Identify which cell holds the provided text, then report its (x, y) central coordinate. 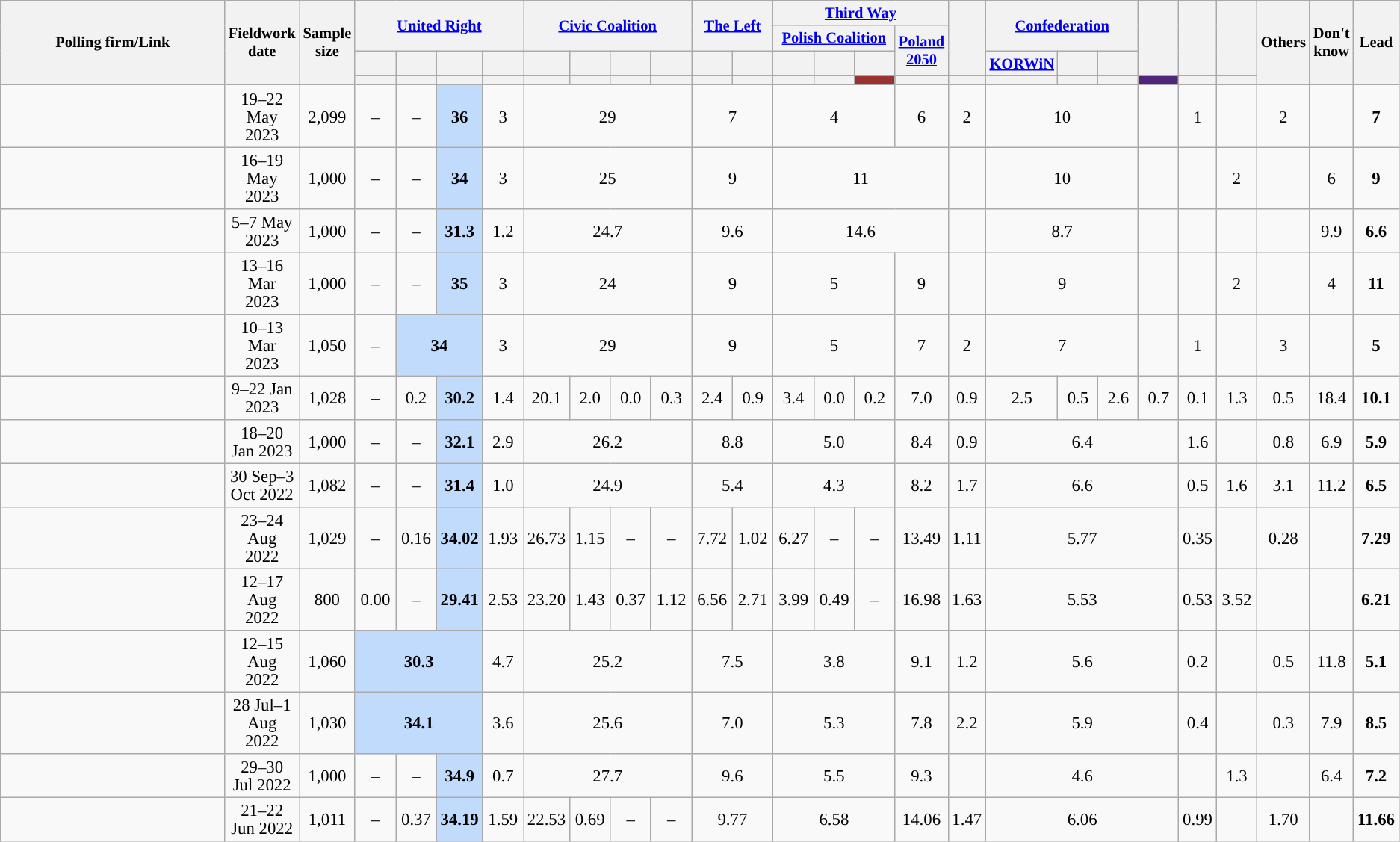
18–20 Jan 2023 (262, 442)
1.15 (589, 538)
3.52 (1236, 599)
1.12 (671, 599)
26.2 (608, 442)
1.47 (967, 820)
0.4 (1198, 723)
9.3 (922, 776)
10.1 (1376, 397)
0.49 (834, 599)
6.56 (712, 599)
13–16 Mar 2023 (262, 284)
Polling firm/Link (113, 43)
14.6 (861, 230)
35 (459, 284)
12–17 Aug 2022 (262, 599)
2.71 (752, 599)
1.0 (503, 486)
1.4 (503, 397)
8.5 (1376, 723)
6.5 (1376, 486)
KORWiN (1022, 64)
1.7 (967, 486)
Fieldworkdate (262, 43)
2.0 (589, 397)
1.43 (589, 599)
Poland 2050 (922, 51)
Others (1283, 43)
8.8 (732, 442)
24.9 (608, 486)
21–22 Jun 2022 (262, 820)
6.27 (793, 538)
1,030 (327, 723)
30 Sep–3 Oct 2022 (262, 486)
Confederation (1062, 25)
0.16 (416, 538)
5.0 (834, 442)
8.7 (1062, 230)
20.1 (547, 397)
19–22 May 2023 (262, 117)
9.1 (922, 662)
25.6 (608, 723)
4.6 (1082, 776)
34.9 (459, 776)
1.02 (752, 538)
3.1 (1283, 486)
24 (608, 284)
23.20 (547, 599)
7.5 (732, 662)
25.2 (608, 662)
31.4 (459, 486)
1.11 (967, 538)
0.69 (589, 820)
6.21 (1376, 599)
0.8 (1283, 442)
11.2 (1331, 486)
2,099 (327, 117)
30.3 (418, 662)
2.4 (712, 397)
0.00 (375, 599)
Polish Coalition (834, 39)
0.35 (1198, 538)
23–24 Aug 2022 (262, 538)
1.93 (503, 538)
5.77 (1082, 538)
1,060 (327, 662)
7.8 (922, 723)
13.49 (922, 538)
6.06 (1082, 820)
5.6 (1082, 662)
2.53 (503, 599)
10–13 Mar 2023 (262, 345)
2.9 (503, 442)
0.1 (1198, 397)
26.73 (547, 538)
Don't know (1331, 43)
0.28 (1283, 538)
1.63 (967, 599)
2.5 (1022, 397)
29.41 (459, 599)
5.4 (732, 486)
34.1 (418, 723)
18.4 (1331, 397)
25 (608, 178)
1,050 (327, 345)
1,028 (327, 397)
5.5 (834, 776)
0.53 (1198, 599)
3.99 (793, 599)
1.59 (503, 820)
11.66 (1376, 820)
0.99 (1198, 820)
1,011 (327, 820)
34.19 (459, 820)
Civic Coalition (608, 25)
36 (459, 117)
1.70 (1283, 820)
24.7 (608, 230)
7.9 (1331, 723)
3.6 (503, 723)
The Left (732, 25)
Lead (1376, 43)
5.3 (834, 723)
8.4 (922, 442)
14.06 (922, 820)
1,029 (327, 538)
4.7 (503, 662)
2.2 (967, 723)
3.8 (834, 662)
11.8 (1331, 662)
9.9 (1331, 230)
4.3 (834, 486)
12–15 Aug 2022 (262, 662)
8.2 (922, 486)
32.1 (459, 442)
16.98 (922, 599)
1,082 (327, 486)
7.29 (1376, 538)
3.4 (793, 397)
800 (327, 599)
6.9 (1331, 442)
29–30 Jul 2022 (262, 776)
United Right (439, 25)
34.02 (459, 538)
30.2 (459, 397)
9–22 Jan 2023 (262, 397)
16–19 May 2023 (262, 178)
7.2 (1376, 776)
9.77 (732, 820)
27.7 (608, 776)
31.3 (459, 230)
5.53 (1082, 599)
7.72 (712, 538)
5.1 (1376, 662)
6.58 (834, 820)
Third Way (861, 13)
22.53 (547, 820)
5–7 May 2023 (262, 230)
Samplesize (327, 43)
2.6 (1118, 397)
28 Jul–1 Aug 2022 (262, 723)
